Pinpoint the cell where the given text exists, returning its [x, y] midpoint coordinate. 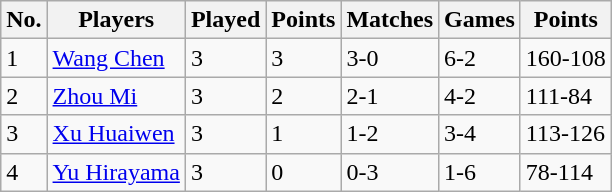
Wang Chen [116, 58]
Zhou Mi [116, 96]
1-6 [480, 172]
6-2 [480, 58]
2-1 [390, 96]
160-108 [566, 58]
111-84 [566, 96]
113-126 [566, 134]
78-114 [566, 172]
Xu Huaiwen [116, 134]
4 [24, 172]
0-3 [390, 172]
Players [116, 20]
3-0 [390, 58]
0 [304, 172]
4-2 [480, 96]
Played [225, 20]
No. [24, 20]
Matches [390, 20]
Yu Hirayama [116, 172]
1-2 [390, 134]
3-4 [480, 134]
Games [480, 20]
